Identify which cell holds the provided text, then report its (x, y) central coordinate. 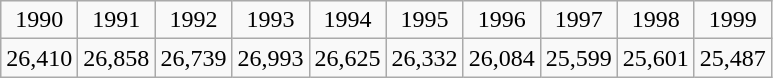
26,332 (424, 58)
26,993 (270, 58)
1992 (194, 20)
1995 (424, 20)
26,084 (502, 58)
1991 (116, 20)
1999 (732, 20)
25,601 (656, 58)
1993 (270, 20)
26,625 (348, 58)
25,599 (578, 58)
25,487 (732, 58)
26,858 (116, 58)
1998 (656, 20)
1994 (348, 20)
1990 (40, 20)
26,739 (194, 58)
1997 (578, 20)
26,410 (40, 58)
1996 (502, 20)
